Return the (x, y) coordinate for the center point of the cell that contains the specified text.  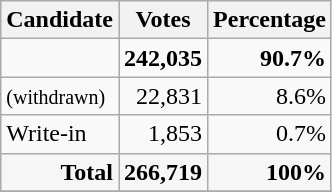
22,831 (162, 96)
90.7% (270, 58)
100% (270, 172)
266,719 (162, 172)
8.6% (270, 96)
(withdrawn) (60, 96)
Write-in (60, 134)
1,853 (162, 134)
242,035 (162, 58)
Total (60, 172)
Votes (162, 20)
0.7% (270, 134)
Candidate (60, 20)
Percentage (270, 20)
